Pinpoint the cell where the given text exists, returning its (X, Y) midpoint coordinate. 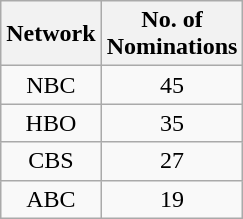
45 (172, 85)
35 (172, 123)
ABC (51, 199)
Network (51, 34)
HBO (51, 123)
NBC (51, 85)
CBS (51, 161)
27 (172, 161)
No. ofNominations (172, 34)
19 (172, 199)
